From the cell containing the given text, extract its center point as (X, Y) coordinate. 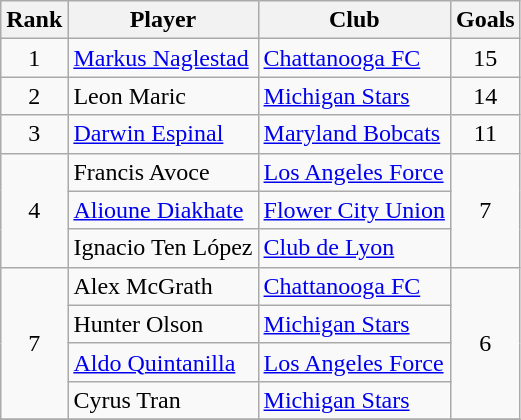
11 (485, 134)
6 (485, 343)
Club de Lyon (354, 248)
Aldo Quintanilla (163, 362)
Hunter Olson (163, 324)
Leon Maric (163, 96)
Goals (485, 20)
Ignacio Ten López (163, 248)
Flower City Union (354, 210)
3 (34, 134)
4 (34, 210)
1 (34, 58)
Rank (34, 20)
Markus Naglestad (163, 58)
Club (354, 20)
Alex McGrath (163, 286)
Player (163, 20)
Alioune Diakhate (163, 210)
Francis Avoce (163, 172)
Cyrus Tran (163, 400)
Maryland Bobcats (354, 134)
Darwin Espinal (163, 134)
15 (485, 58)
2 (34, 96)
14 (485, 96)
